Return (x, y) of the center of cell containing provided text 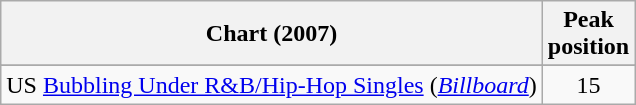
US Bubbling Under R&B/Hip-Hop Singles (Billboard) (272, 85)
Peakposition (588, 34)
Chart (2007) (272, 34)
15 (588, 85)
